Identify which cell holds the provided text, then report its [x, y] central coordinate. 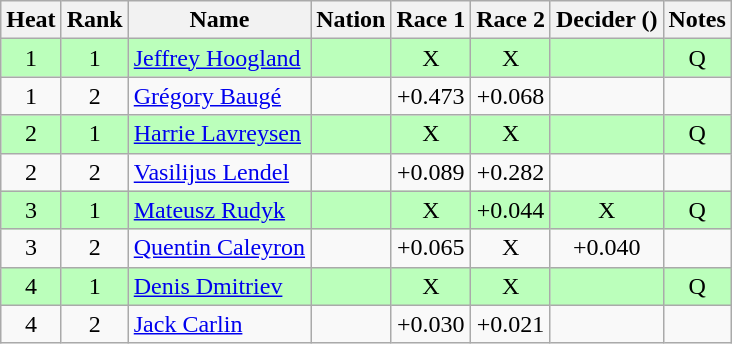
Harrie Lavreysen [219, 134]
+0.473 [431, 96]
+0.021 [511, 324]
+0.040 [606, 248]
Race 1 [431, 20]
Denis Dmitriev [219, 286]
Rank [94, 20]
Grégory Baugé [219, 96]
+0.030 [431, 324]
Jack Carlin [219, 324]
+0.282 [511, 172]
Heat [31, 20]
Notes [697, 20]
Nation [351, 20]
+0.089 [431, 172]
Vasilijus Lendel [219, 172]
Race 2 [511, 20]
+0.044 [511, 210]
Name [219, 20]
+0.065 [431, 248]
Quentin Caleyron [219, 248]
Mateusz Rudyk [219, 210]
Jeffrey Hoogland [219, 58]
Decider () [606, 20]
+0.068 [511, 96]
